Return (x, y) of the center of cell containing provided text 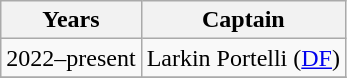
Larkin Portelli (DF) (243, 58)
Years (71, 20)
Captain (243, 20)
2022–present (71, 58)
